For the text-containing cell, return its midpoint in [X, Y] coordinate format. 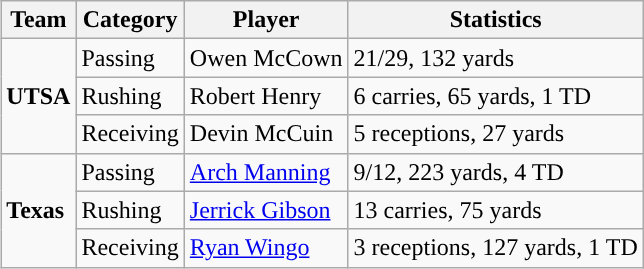
Robert Henry [266, 96]
13 carries, 75 yards [496, 210]
Arch Manning [266, 172]
Team [38, 20]
Category [130, 20]
UTSA [38, 96]
Jerrick Gibson [266, 210]
3 receptions, 127 yards, 1 TD [496, 248]
5 receptions, 27 yards [496, 134]
Texas [38, 210]
Ryan Wingo [266, 248]
Owen McCown [266, 58]
Devin McCuin [266, 134]
Statistics [496, 20]
Player [266, 20]
6 carries, 65 yards, 1 TD [496, 96]
21/29, 132 yards [496, 58]
9/12, 223 yards, 4 TD [496, 172]
